Identify which cell holds the provided text, then report its (X, Y) central coordinate. 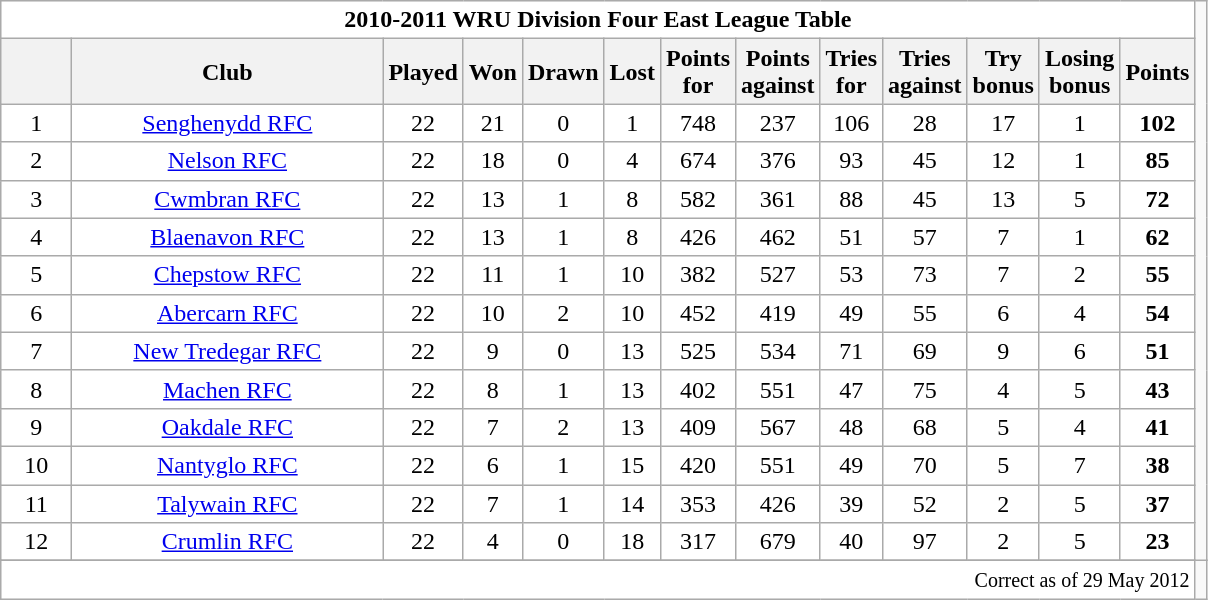
Machen RFC (228, 389)
75 (925, 389)
68 (925, 427)
420 (698, 465)
Crumlin RFC (228, 542)
Abercarn RFC (228, 313)
48 (852, 427)
Senghenydd RFC (228, 123)
Talywain RFC (228, 503)
Cwmbran RFC (228, 199)
17 (1003, 123)
28 (925, 123)
21 (492, 123)
Nantyglo RFC (228, 465)
527 (778, 275)
Club (228, 72)
39 (852, 503)
Won (492, 72)
85 (1158, 161)
Blaenavon RFC (228, 237)
38 (1158, 465)
41 (1158, 427)
72 (1158, 199)
71 (852, 351)
382 (698, 275)
Correct as of 29 May 2012 (598, 580)
Chepstow RFC (228, 275)
69 (925, 351)
3 (36, 199)
419 (778, 313)
462 (778, 237)
534 (778, 351)
Oakdale RFC (228, 427)
237 (778, 123)
37 (1158, 503)
402 (698, 389)
47 (852, 389)
567 (778, 427)
Points (1158, 72)
Played (423, 72)
353 (698, 503)
23 (1158, 542)
57 (925, 237)
15 (632, 465)
Lost (632, 72)
53 (852, 275)
73 (925, 275)
Nelson RFC (228, 161)
748 (698, 123)
102 (1158, 123)
525 (698, 351)
Tries against (925, 72)
679 (778, 542)
Points against (778, 72)
Try bonus (1003, 72)
317 (698, 542)
2010-2011 WRU Division Four East League Table (598, 20)
Tries for (852, 72)
582 (698, 199)
97 (925, 542)
54 (1158, 313)
93 (852, 161)
70 (925, 465)
452 (698, 313)
674 (698, 161)
62 (1158, 237)
106 (852, 123)
14 (632, 503)
Drawn (563, 72)
Losing bonus (1079, 72)
43 (1158, 389)
88 (852, 199)
52 (925, 503)
Points for (698, 72)
361 (778, 199)
376 (778, 161)
New Tredegar RFC (228, 351)
40 (852, 542)
409 (698, 427)
